Extract the [X, Y] coordinate from the center of the cell holding the provided text.  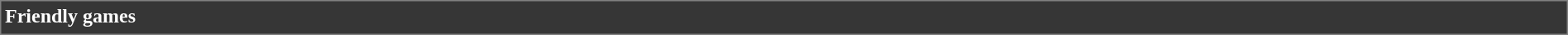
Friendly games [784, 16]
